Locate the cell with the specified text and output its (X, Y) center coordinate. 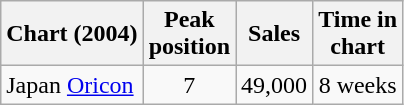
Chart (2004) (72, 34)
49,000 (274, 85)
7 (189, 85)
Japan Oricon (72, 85)
Sales (274, 34)
Peakposition (189, 34)
Time inchart (358, 34)
8 weeks (358, 85)
